Return the [x, y] coordinate for the center point of the cell that contains the specified text.  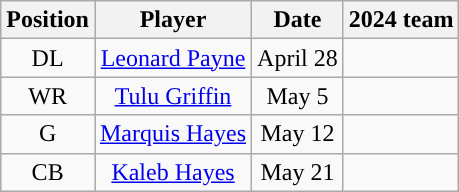
DL [48, 58]
Date [298, 20]
2024 team [401, 20]
April 28 [298, 58]
CB [48, 172]
Marquis Hayes [172, 134]
May 12 [298, 134]
G [48, 134]
Leonard Payne [172, 58]
May 5 [298, 96]
May 21 [298, 172]
WR [48, 96]
Player [172, 20]
Position [48, 20]
Tulu Griffin [172, 96]
Kaleb Hayes [172, 172]
